For the text-containing cell, return its midpoint in [X, Y] coordinate format. 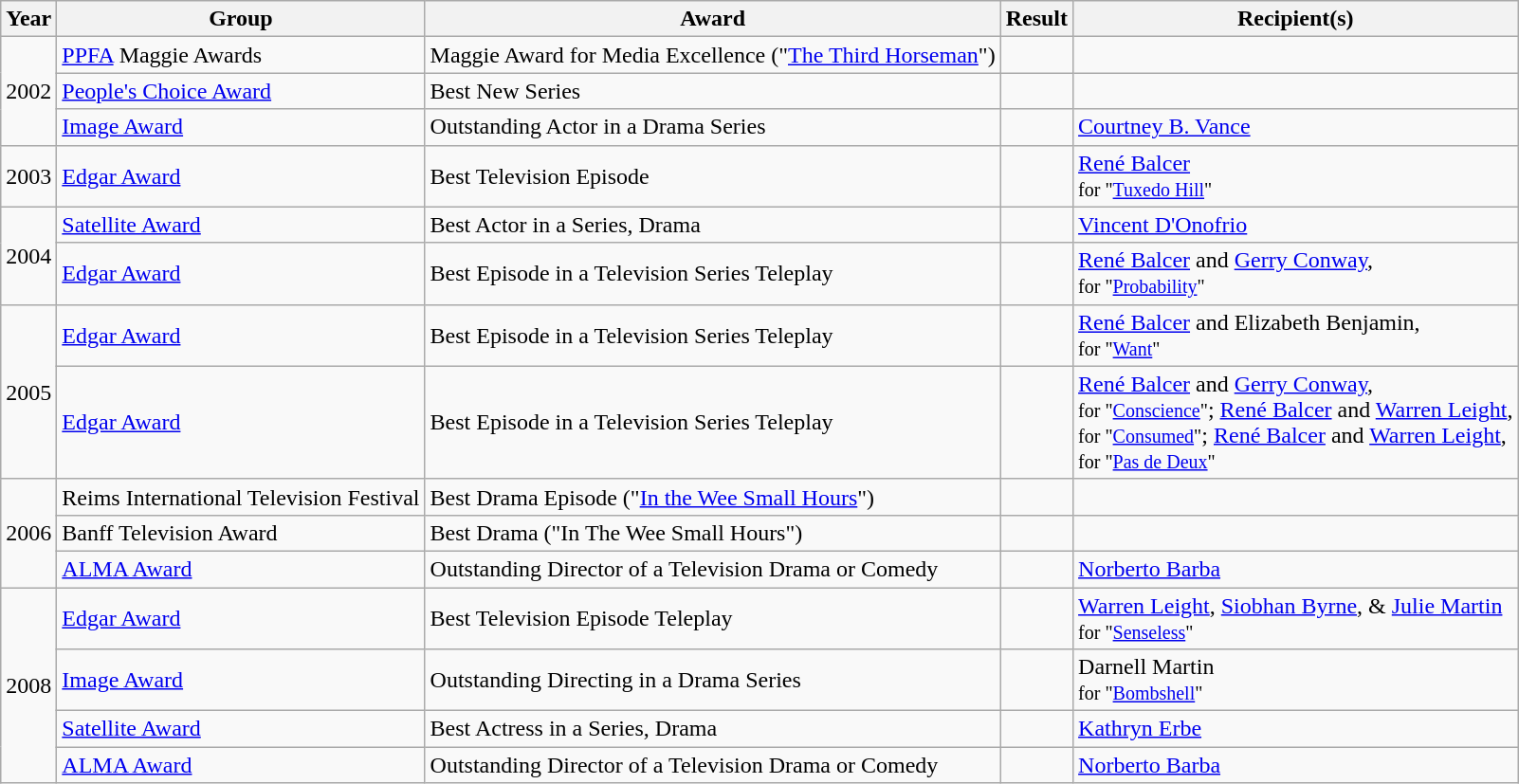
Best Television Episode Teleplay [713, 618]
Best Drama Episode ("In the Wee Small Hours") [713, 497]
Reims International Television Festival [241, 497]
People's Choice Award [241, 91]
René Balcer and Gerry Conway, for "Probability" [1295, 273]
Award [713, 19]
Best Television Episode [713, 176]
2003 [28, 176]
Best Actress in a Series, Drama [713, 729]
Best Drama ("In The Wee Small Hours") [713, 533]
Vincent D'Onofrio [1295, 225]
René Balcer and Gerry Conway, for "Conscience"; René Balcer and Warren Leight, for "Consumed"; René Balcer and Warren Leight, for "Pas de Deux" [1295, 423]
2006 [28, 533]
Courtney B. Vance [1295, 127]
Year [28, 19]
2002 [28, 91]
Warren Leight, Siobhan Byrne, & Julie Martin for "Senseless" [1295, 618]
Group [241, 19]
Outstanding Directing in a Drama Series [713, 681]
Recipient(s) [1295, 19]
René Balcer and Elizabeth Benjamin, for "Want" [1295, 336]
René Balcer for "Tuxedo Hill" [1295, 176]
2005 [28, 392]
PPFA Maggie Awards [241, 55]
Banff Television Award [241, 533]
Maggie Award for Media Excellence ("The Third Horseman") [713, 55]
2008 [28, 685]
Darnell Martin for "Bombshell" [1295, 681]
Outstanding Actor in a Drama Series [713, 127]
Best New Series [713, 91]
Best Actor in a Series, Drama [713, 225]
Kathryn Erbe [1295, 729]
2004 [28, 256]
Result [1036, 19]
